Extract the [x, y] coordinate from the center of the cell holding the provided text.  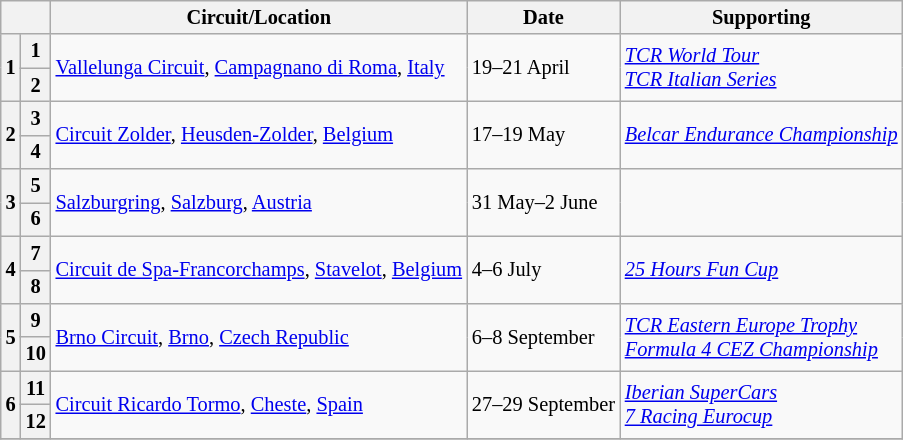
Salzburgring, Salzburg, Austria [259, 202]
Date [544, 17]
Supporting [762, 17]
19–21 April [544, 68]
9 [36, 320]
8 [36, 287]
10 [36, 354]
Circuit Ricardo Tormo, Cheste, Spain [259, 404]
Circuit Zolder, Heusden-Zolder, Belgium [259, 134]
Vallelunga Circuit, Campagnano di Roma, Italy [259, 68]
6–8 September [544, 336]
Belcar Endurance Championship [762, 134]
Iberian SuperCars7 Racing Eurocup [762, 404]
12 [36, 421]
27–29 September [544, 404]
31 May–2 June [544, 202]
7 [36, 253]
TCR Eastern Europe TrophyFormula 4 CEZ Championship [762, 336]
25 Hours Fun Cup [762, 270]
TCR World TourTCR Italian Series [762, 68]
Brno Circuit, Brno, Czech Republic [259, 336]
Circuit/Location [259, 17]
11 [36, 388]
Circuit de Spa-Francorchamps, Stavelot, Belgium [259, 270]
4–6 July [544, 270]
17–19 May [544, 134]
